Output the [x, y] coordinate of the center of the cell containing the given text.  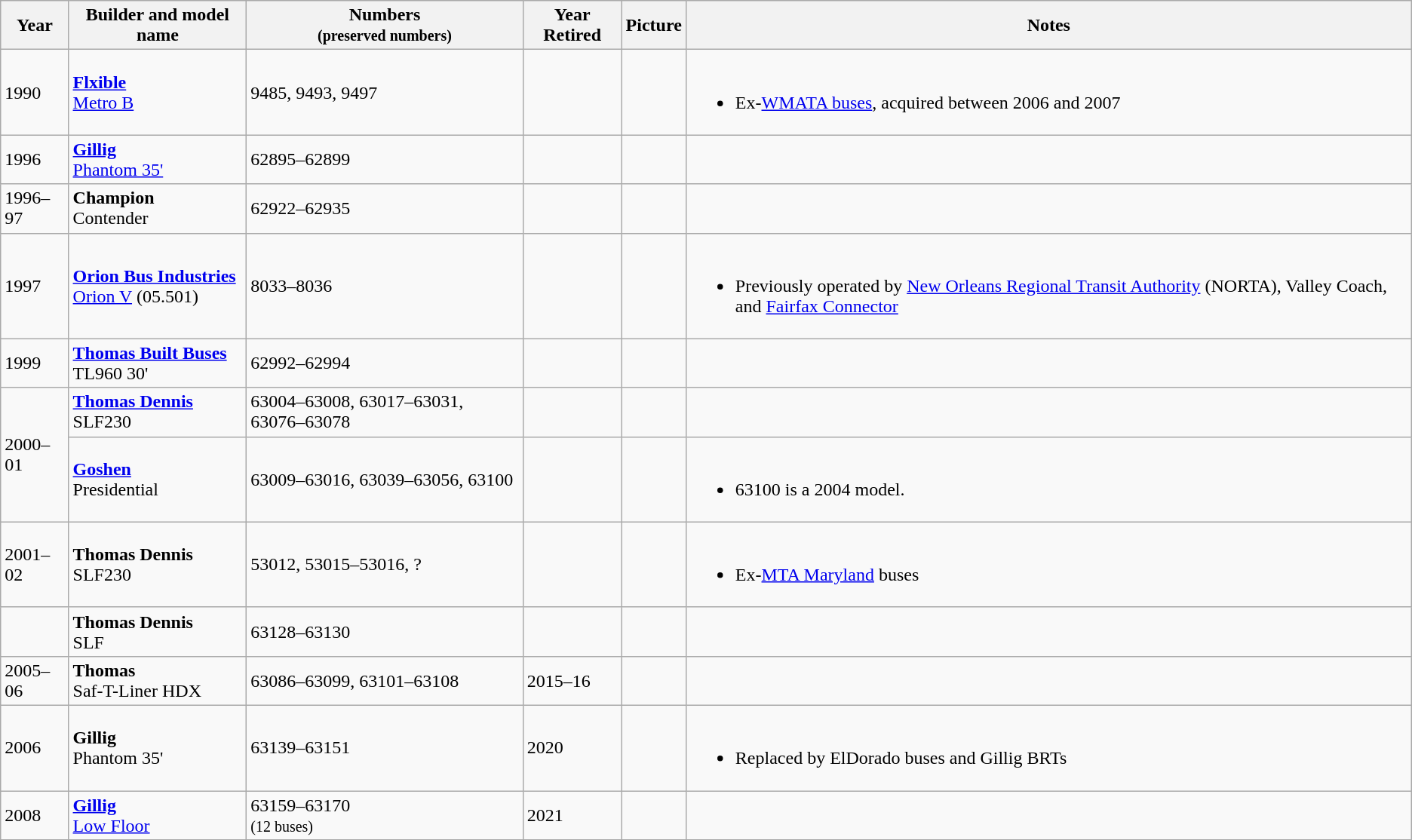
8033–8036 [385, 286]
63159–63170(12 buses) [385, 814]
ThomasSaf-T-Liner HDX [158, 680]
GoshenPresidential [158, 480]
2001–02 [35, 564]
GilligLow Floor [158, 814]
Ex-WMATA buses, acquired between 2006 and 2007 [1048, 92]
2005–06 [35, 680]
Flxible Metro B [158, 92]
63139–63151 [385, 748]
1999 [35, 363]
63009–63016, 63039–63056, 63100 [385, 480]
2021 [572, 814]
1996 [35, 160]
9485, 9493, 9497 [385, 92]
Thomas Built BusesTL960 30' [158, 363]
Orion Bus IndustriesOrion V (05.501) [158, 286]
Builder and model name [158, 26]
Picture [653, 26]
2020 [572, 748]
63100 is a 2004 model. [1048, 480]
63086–63099, 63101–63108 [385, 680]
63128–63130 [385, 632]
Year [35, 26]
62922–62935 [385, 208]
Previously operated by New Orleans Regional Transit Authority (NORTA), Valley Coach, and Fairfax Connector [1048, 286]
2008 [35, 814]
Notes [1048, 26]
1990 [35, 92]
Year Retired [572, 26]
1996–97 [35, 208]
Numbers(preserved numbers) [385, 26]
62992–62994 [385, 363]
Thomas DennisSLF [158, 632]
63004–63008, 63017–63031, 63076–63078 [385, 412]
Replaced by ElDorado buses and Gillig BRTs [1048, 748]
ChampionContender [158, 208]
53012, 53015–53016, ? [385, 564]
Ex-MTA Maryland buses [1048, 564]
2006 [35, 748]
1997 [35, 286]
2015–16 [572, 680]
62895–62899 [385, 160]
2000–01 [35, 455]
